For the text-containing cell, return its midpoint in (X, Y) coordinate format. 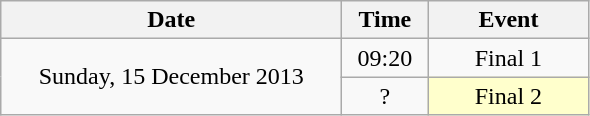
Final 2 (508, 96)
Time (385, 20)
Date (172, 20)
Final 1 (508, 58)
Event (508, 20)
Sunday, 15 December 2013 (172, 77)
? (385, 96)
09:20 (385, 58)
